Output the [x, y] coordinate of the center of the cell containing the given text.  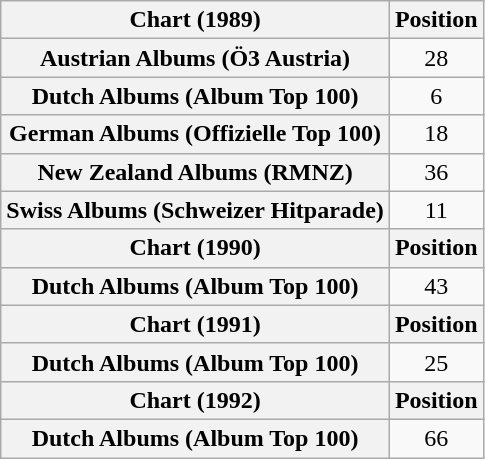
18 [436, 134]
Austrian Albums (Ö3 Austria) [196, 58]
Chart (1992) [196, 400]
25 [436, 362]
43 [436, 286]
6 [436, 96]
German Albums (Offizielle Top 100) [196, 134]
28 [436, 58]
Chart (1991) [196, 324]
Swiss Albums (Schweizer Hitparade) [196, 210]
66 [436, 438]
New Zealand Albums (RMNZ) [196, 172]
Chart (1990) [196, 248]
Chart (1989) [196, 20]
36 [436, 172]
11 [436, 210]
